Extract the [X, Y] coordinate from the center of the cell holding the provided text.  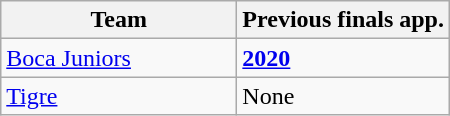
Previous finals app. [344, 20]
2020 [344, 58]
Team [119, 20]
Tigre [119, 96]
Boca Juniors [119, 58]
None [344, 96]
